Search for the cell housing the specified text and yield its [x, y] center coordinate. 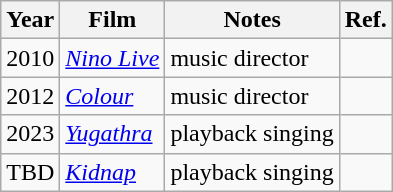
Film [112, 20]
Ref. [366, 20]
Notes [252, 20]
2023 [30, 134]
Colour [112, 96]
2012 [30, 96]
TBD [30, 172]
Year [30, 20]
Yugathra [112, 134]
Nino Live [112, 58]
Kidnap [112, 172]
2010 [30, 58]
